Extract the (X, Y) coordinate from the center of the cell holding the provided text.  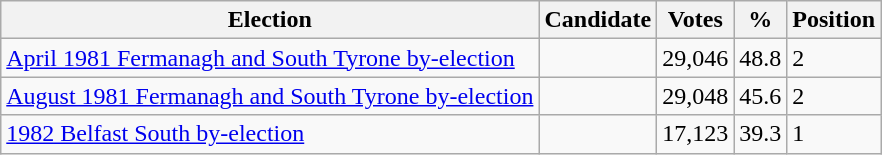
April 1981 Fermanagh and South Tyrone by-election (270, 58)
39.3 (760, 134)
29,046 (696, 58)
August 1981 Fermanagh and South Tyrone by-election (270, 96)
48.8 (760, 58)
1982 Belfast South by-election (270, 134)
Position (834, 20)
Election (270, 20)
17,123 (696, 134)
1 (834, 134)
Votes (696, 20)
% (760, 20)
Candidate (598, 20)
29,048 (696, 96)
45.6 (760, 96)
